For the text-containing cell, return its midpoint in (x, y) coordinate format. 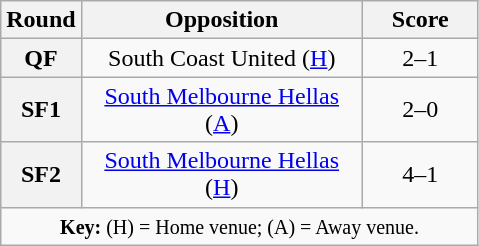
QF (41, 58)
2–1 (420, 58)
4–1 (420, 174)
South Coast United (H) (222, 58)
Score (420, 20)
South Melbourne Hellas (H) (222, 174)
Key: (H) = Home venue; (A) = Away venue. (240, 226)
Round (41, 20)
2–0 (420, 110)
SF2 (41, 174)
South Melbourne Hellas (A) (222, 110)
SF1 (41, 110)
Opposition (222, 20)
